Identify which cell holds the provided text, then report its (X, Y) central coordinate. 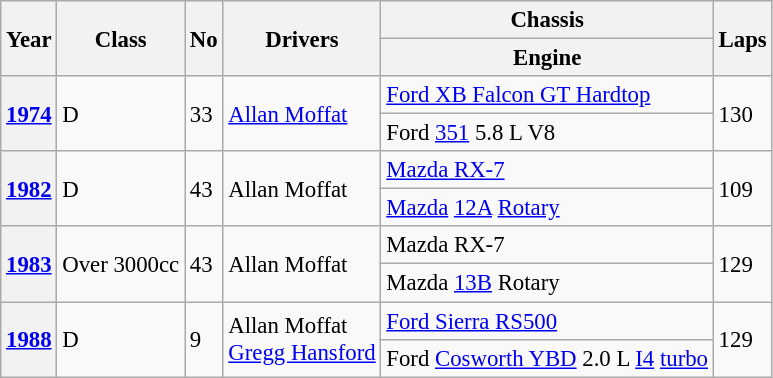
Chassis (547, 20)
1988 (29, 340)
Mazda 12A Rotary (547, 208)
Ford XB Falcon GT Hardtop (547, 95)
Class (121, 38)
Over 3000cc (121, 264)
130 (742, 114)
109 (742, 188)
Ford 351 5.8 L V8 (547, 133)
33 (204, 114)
1974 (29, 114)
Ford Sierra RS500 (547, 321)
9 (204, 340)
No (204, 38)
Allan Moffat Gregg Hansford (302, 340)
Mazda 13B Rotary (547, 283)
Drivers (302, 38)
1982 (29, 188)
Engine (547, 58)
Laps (742, 38)
Year (29, 38)
Ford Cosworth YBD 2.0 L I4 turbo (547, 358)
1983 (29, 264)
